Capture the cell that displays the provided text and extract its (x, y) central coordinate. 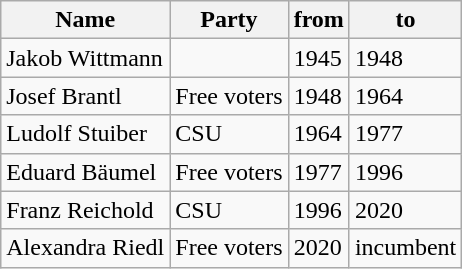
incumbent (405, 248)
Party (229, 20)
Franz Reichold (86, 210)
from (318, 20)
to (405, 20)
Jakob Wittmann (86, 58)
Ludolf Stuiber (86, 134)
Eduard Bäumel (86, 172)
Name (86, 20)
Josef Brantl (86, 96)
Alexandra Riedl (86, 248)
1945 (318, 58)
